Output the (x, y) coordinate of the center of the cell containing the given text.  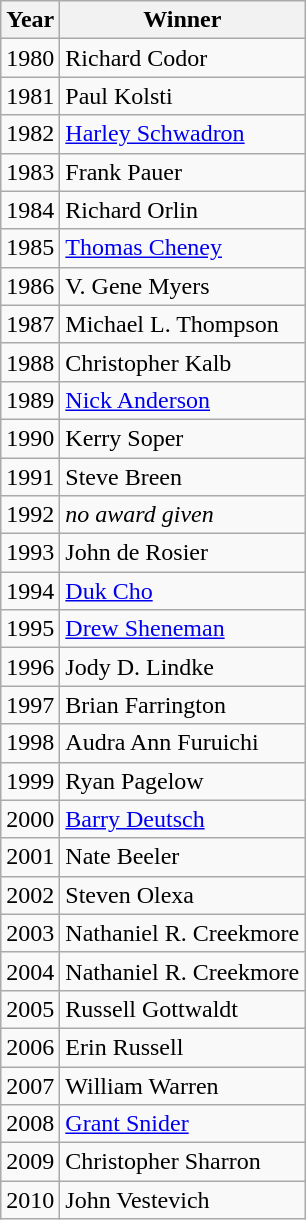
2008 (30, 1124)
Ryan Pagelow (182, 781)
no award given (182, 515)
1996 (30, 667)
Steve Breen (182, 477)
Thomas Cheney (182, 248)
1987 (30, 324)
1990 (30, 438)
1994 (30, 591)
Steven Olexa (182, 895)
1989 (30, 400)
1995 (30, 629)
Year (30, 20)
Grant Snider (182, 1124)
2005 (30, 1009)
Jody D. Lindke (182, 667)
Paul Kolsti (182, 96)
Drew Sheneman (182, 629)
2001 (30, 857)
2007 (30, 1085)
Richard Orlin (182, 210)
1998 (30, 743)
Duk Cho (182, 591)
Winner (182, 20)
1988 (30, 362)
2003 (30, 933)
2009 (30, 1162)
1983 (30, 172)
1980 (30, 58)
1992 (30, 515)
Christopher Kalb (182, 362)
Audra Ann Furuichi (182, 743)
Richard Codor (182, 58)
Harley Schwadron (182, 134)
1997 (30, 705)
2006 (30, 1047)
Christopher Sharron (182, 1162)
1999 (30, 781)
2010 (30, 1200)
1984 (30, 210)
John Vestevich (182, 1200)
1986 (30, 286)
1982 (30, 134)
2004 (30, 971)
Erin Russell (182, 1047)
Russell Gottwaldt (182, 1009)
2002 (30, 895)
William Warren (182, 1085)
1991 (30, 477)
1981 (30, 96)
Nate Beeler (182, 857)
2000 (30, 819)
Frank Pauer (182, 172)
Kerry Soper (182, 438)
Brian Farrington (182, 705)
Barry Deutsch (182, 819)
V. Gene Myers (182, 286)
1985 (30, 248)
1993 (30, 553)
Michael L. Thompson (182, 324)
Nick Anderson (182, 400)
John de Rosier (182, 553)
